Pinpoint the cell where the given text exists, returning its (x, y) midpoint coordinate. 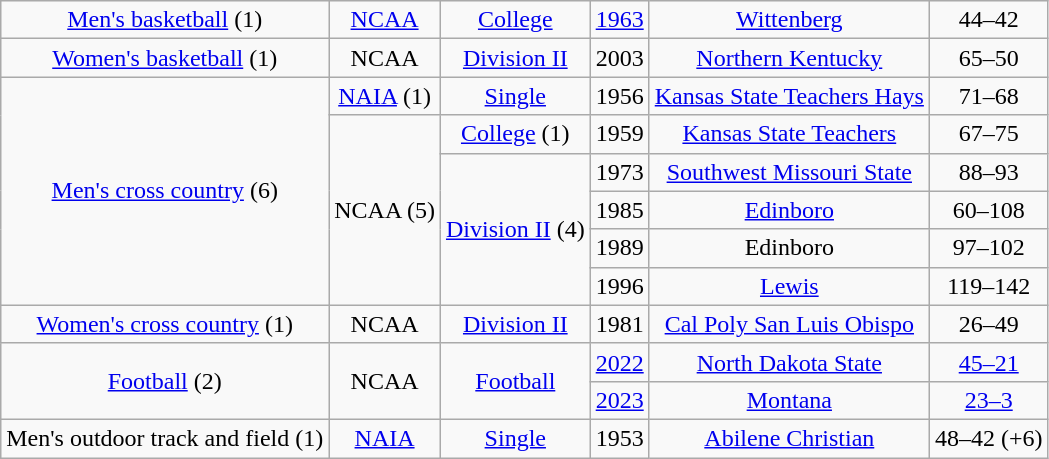
College (1) (515, 134)
Kansas State Teachers (789, 134)
1996 (620, 286)
Wittenberg (789, 20)
Abilene Christian (789, 438)
Men's basketball (1) (165, 20)
45–21 (988, 362)
NAIA (1) (385, 96)
Northern Kentucky (789, 58)
Lewis (789, 286)
97–102 (988, 248)
1985 (620, 210)
1956 (620, 96)
Football (515, 381)
1981 (620, 324)
Southwest Missouri State (789, 172)
23–3 (988, 400)
NAIA (385, 438)
88–93 (988, 172)
Kansas State Teachers Hays (789, 96)
Men's cross country (6) (165, 191)
College (515, 20)
Division II (4) (515, 229)
1963 (620, 20)
2023 (620, 400)
2003 (620, 58)
119–142 (988, 286)
44–42 (988, 20)
North Dakota State (789, 362)
Women's cross country (1) (165, 324)
1953 (620, 438)
48–42 (+6) (988, 438)
Men's outdoor track and field (1) (165, 438)
2022 (620, 362)
Cal Poly San Luis Obispo (789, 324)
26–49 (988, 324)
1973 (620, 172)
65–50 (988, 58)
1989 (620, 248)
Football (2) (165, 381)
NCAA (5) (385, 210)
1959 (620, 134)
Montana (789, 400)
71–68 (988, 96)
Women's basketball (1) (165, 58)
60–108 (988, 210)
67–75 (988, 134)
